From the cell containing the given text, extract its center point as (X, Y) coordinate. 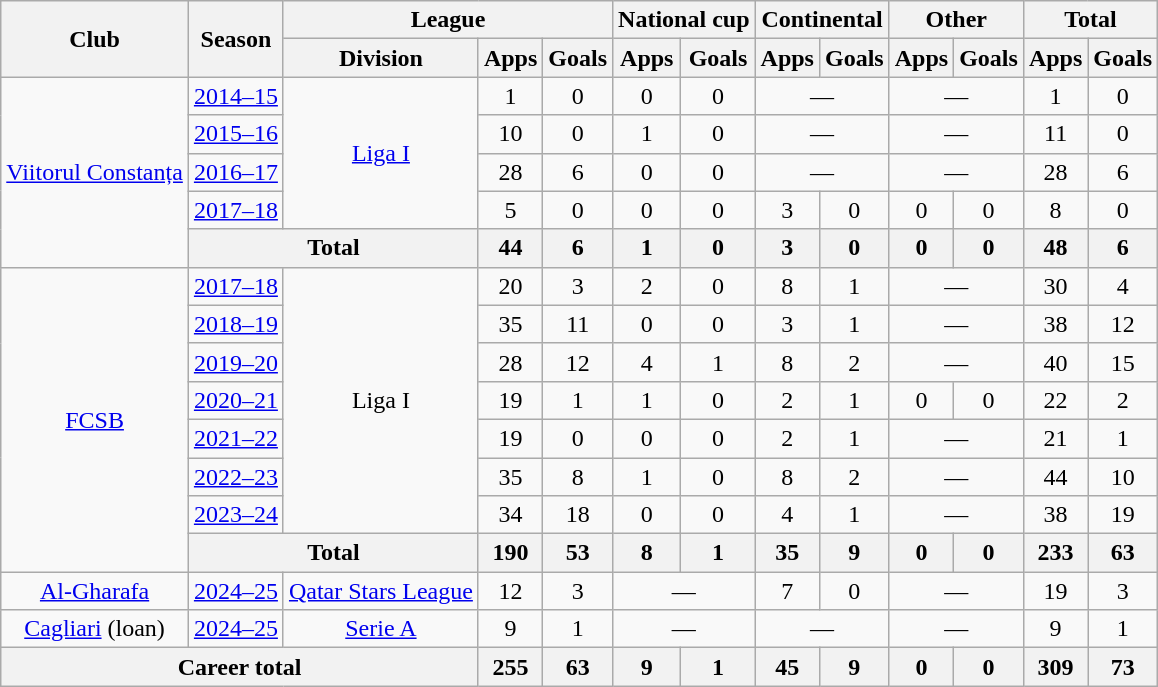
Career total (240, 667)
7 (787, 591)
Viitorul Constanța (95, 172)
Club (95, 39)
Serie A (380, 629)
Season (236, 39)
34 (510, 515)
Al-Gharafa (95, 591)
40 (1055, 362)
Other (956, 20)
2021–22 (236, 438)
2020–21 (236, 400)
309 (1055, 667)
15 (1123, 362)
2015–16 (236, 134)
2019–20 (236, 362)
Division (380, 58)
53 (578, 553)
45 (787, 667)
League (448, 20)
73 (1123, 667)
20 (510, 286)
National cup (684, 20)
FCSB (95, 419)
2022–23 (236, 477)
21 (1055, 438)
Continental (822, 20)
Qatar Stars League (380, 591)
Cagliari (loan) (95, 629)
233 (1055, 553)
255 (510, 667)
2014–15 (236, 96)
2018–19 (236, 324)
2023–24 (236, 515)
22 (1055, 400)
18 (578, 515)
2016–17 (236, 172)
30 (1055, 286)
5 (510, 210)
190 (510, 553)
48 (1055, 248)
